Identify which cell holds the provided text, then report its (X, Y) central coordinate. 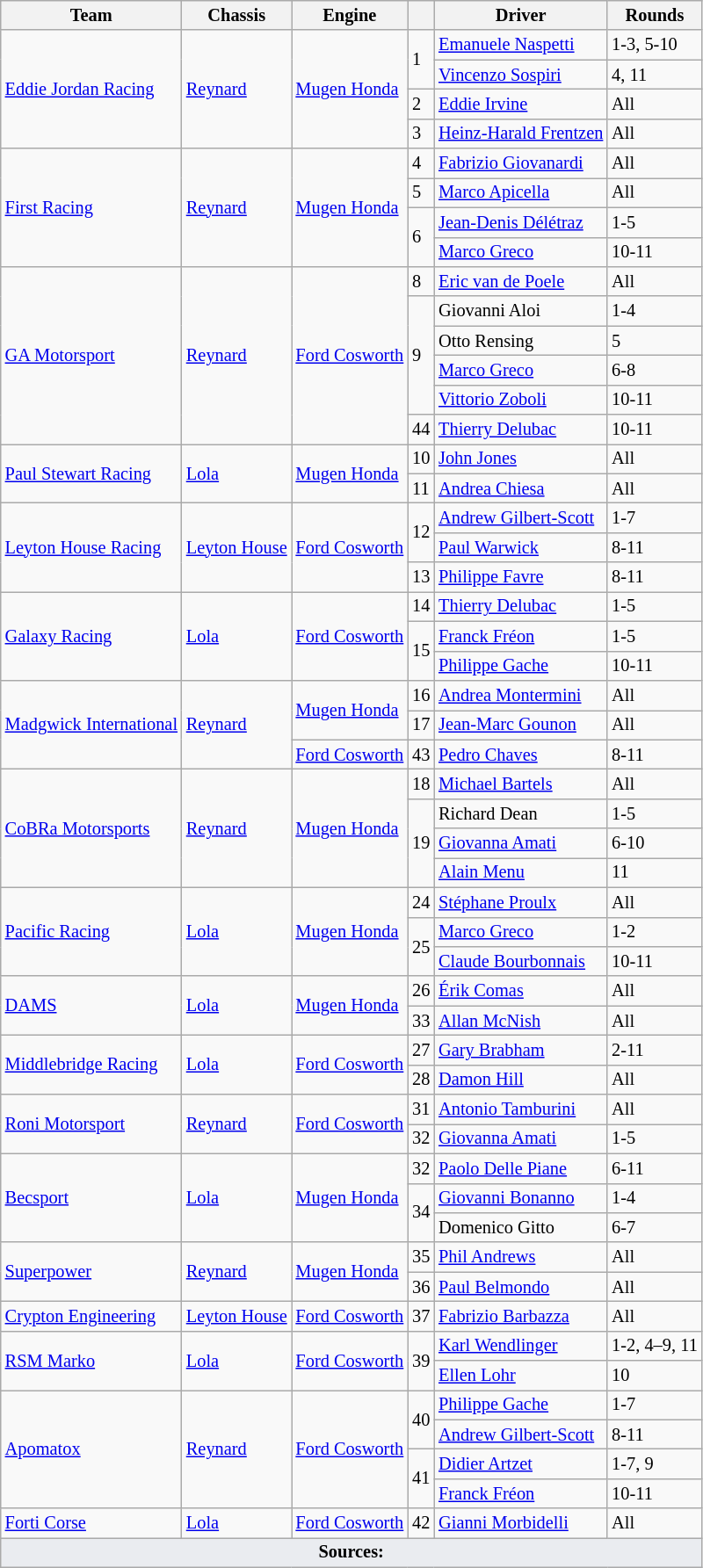
Giovanni Aloi (520, 311)
Giovanni Bonanno (520, 1198)
Paul Warwick (520, 547)
Emanuele Naspetti (520, 45)
First Racing (91, 207)
27 (421, 1050)
1 (421, 60)
18 (421, 784)
41 (421, 1479)
25 (421, 947)
Driver (520, 15)
Becsport (91, 1198)
Eddie Irvine (520, 104)
36 (421, 1287)
Team (91, 15)
39 (421, 1360)
Michael Bartels (520, 784)
Leyton House Racing (91, 546)
Engine (350, 15)
1-7, 9 (654, 1464)
6 (421, 237)
Antonio Tamburini (520, 1109)
9 (421, 355)
19 (421, 843)
Paul Stewart Racing (91, 473)
31 (421, 1109)
13 (421, 577)
Phil Andrews (520, 1257)
28 (421, 1080)
4 (421, 163)
RSM Marko (91, 1360)
Érik Comas (520, 991)
CoBRa Motorsports (91, 827)
Alain Menu (520, 872)
Jean-Marc Gounon (520, 725)
John Jones (520, 459)
35 (421, 1257)
6-8 (654, 370)
24 (421, 902)
Paolo Delle Piane (520, 1168)
Pedro Chaves (520, 755)
Gianni Morbidelli (520, 1523)
1-3, 5-10 (654, 45)
Didier Artzet (520, 1464)
Vittorio Zoboli (520, 400)
2-11 (654, 1050)
Apomatox (91, 1449)
6-7 (654, 1227)
34 (421, 1212)
Sources: (351, 1552)
Heinz-Harald Frentzen (520, 134)
Fabrizio Barbazza (520, 1316)
Vincenzo Sospiri (520, 75)
12 (421, 532)
Andrea Montermini (520, 695)
44 (421, 430)
Forti Corse (91, 1523)
Madgwick International (91, 724)
Roni Motorsport (91, 1124)
Galaxy Racing (91, 636)
6-11 (654, 1168)
Domenico Gitto (520, 1227)
GA Motorsport (91, 355)
33 (421, 1021)
Middlebridge Racing (91, 1065)
16 (421, 695)
Crypton Engineering (91, 1316)
43 (421, 755)
Superpower (91, 1272)
3 (421, 134)
40 (421, 1420)
14 (421, 606)
Jean-Denis Délétraz (520, 222)
Andrea Chiesa (520, 488)
26 (421, 991)
8 (421, 281)
1-2, 4–9, 11 (654, 1346)
Richard Dean (520, 813)
Ellen Lohr (520, 1376)
37 (421, 1316)
6-10 (654, 843)
Fabrizio Giovanardi (520, 163)
Gary Brabham (520, 1050)
Paul Belmondo (520, 1287)
4, 11 (654, 75)
17 (421, 725)
15 (421, 650)
Eddie Jordan Racing (91, 90)
Marco Apicella (520, 192)
Chassis (237, 15)
2 (421, 104)
DAMS (91, 1005)
Claude Bourbonnais (520, 961)
Stéphane Proulx (520, 902)
Eric van de Poele (520, 281)
Philippe Favre (520, 577)
Damon Hill (520, 1080)
Rounds (654, 15)
Otto Rensing (520, 341)
1-2 (654, 932)
Pacific Racing (91, 931)
Karl Wendlinger (520, 1346)
42 (421, 1523)
Allan McNish (520, 1021)
